Determine the (x, y) coordinate at the center of the cell enclosing the given text.  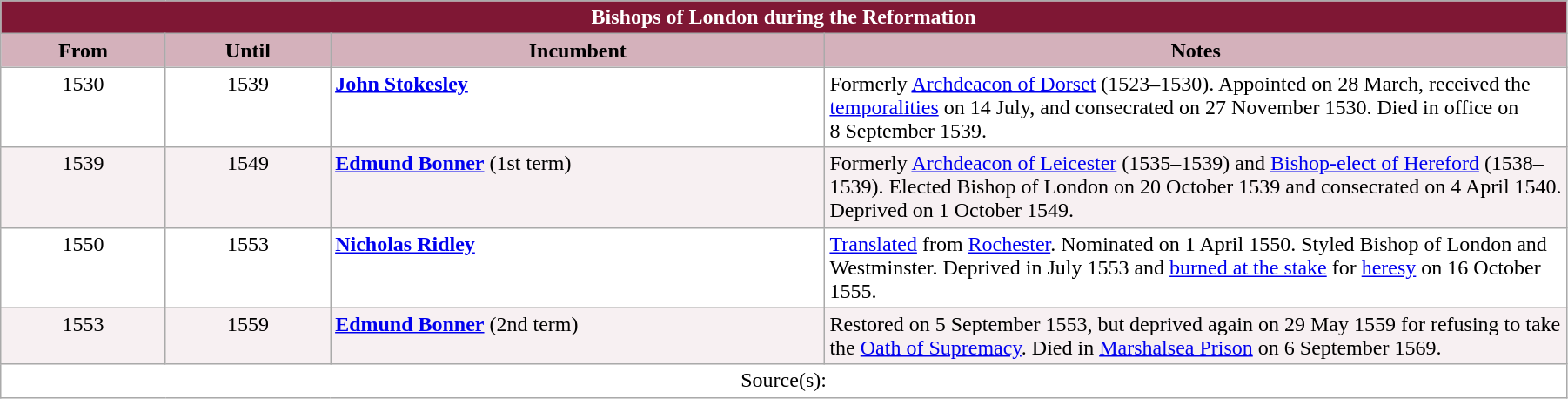
John Stokesley (578, 107)
Edmund Bonner (2nd term) (578, 336)
Bishops of London during the Reformation (784, 17)
Edmund Bonner (1st term) (578, 187)
Source(s): (784, 381)
Notes (1196, 51)
1559 (247, 336)
1549 (247, 187)
Incumbent (578, 51)
Until (247, 51)
From (84, 51)
1530 (84, 107)
Nicholas Ridley (578, 267)
1550 (84, 267)
